Detect which cell encompasses the target text, then output its (x, y) center coordinate. 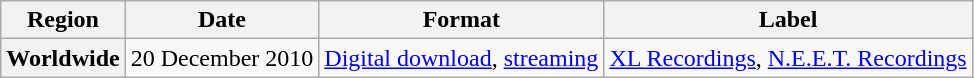
XL Recordings, N.E.E.T. Recordings (788, 58)
20 December 2010 (222, 58)
Worldwide (63, 58)
Format (462, 20)
Digital download, streaming (462, 58)
Date (222, 20)
Region (63, 20)
Label (788, 20)
